For the text-containing cell, return its midpoint in (x, y) coordinate format. 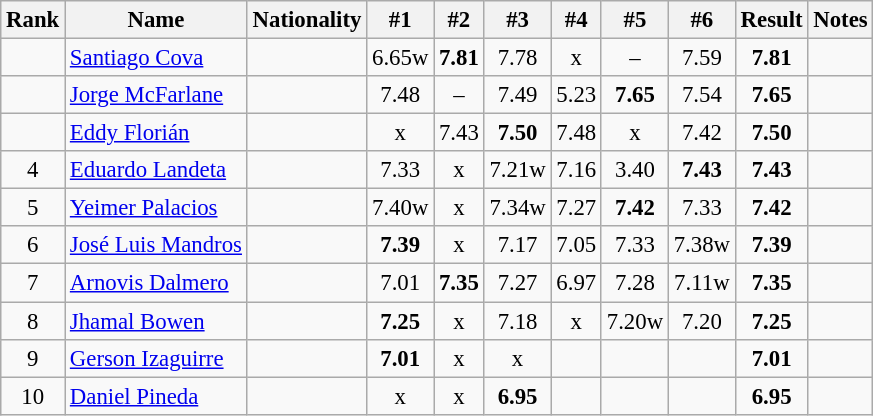
6.97 (576, 283)
Eduardo Landeta (156, 170)
Daniel Pineda (156, 396)
9 (33, 358)
4 (33, 170)
Eddy Florián (156, 133)
7.54 (702, 95)
7.59 (702, 58)
6.65w (400, 58)
Rank (33, 20)
Santiago Cova (156, 58)
#2 (459, 20)
8 (33, 321)
Result (772, 20)
7.40w (400, 208)
5 (33, 208)
7.49 (518, 95)
Notes (840, 20)
Gerson Izaguirre (156, 358)
3.40 (634, 170)
Nationality (306, 20)
Jorge McFarlane (156, 95)
7.20 (702, 321)
7.18 (518, 321)
7.34w (518, 208)
Jhamal Bowen (156, 321)
5.23 (576, 95)
6 (33, 245)
7.21w (518, 170)
#6 (702, 20)
7 (33, 283)
7.38w (702, 245)
7.78 (518, 58)
Name (156, 20)
7.11w (702, 283)
7.05 (576, 245)
7.28 (634, 283)
10 (33, 396)
7.20w (634, 321)
José Luis Mandros (156, 245)
#5 (634, 20)
7.17 (518, 245)
7.16 (576, 170)
Arnovis Dalmero (156, 283)
#3 (518, 20)
Yeimer Palacios (156, 208)
#4 (576, 20)
#1 (400, 20)
